Return [x, y] of the center of cell containing provided text 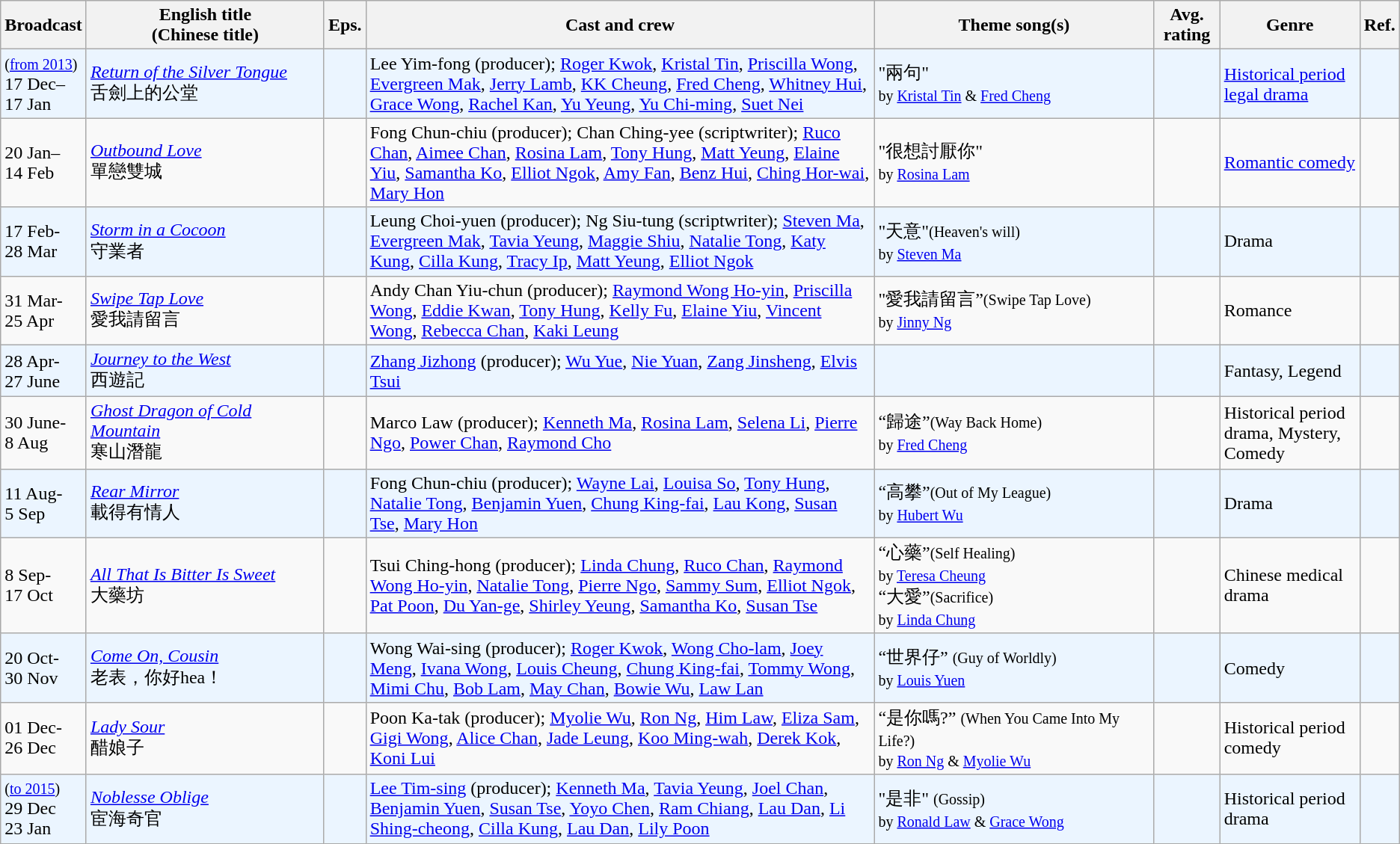
Romantic comedy [1289, 163]
Zhang Jizhong (producer); Wu Yue, Nie Yuan, Zang Jinsheng, Elvis Tsui [620, 371]
Historical period drama, Mystery, Comedy [1289, 434]
“歸途”(Way Back Home)by Fred Cheng [1014, 434]
"很想討厭你"by Rosina Lam [1014, 163]
17 Feb-28 Mar [43, 241]
Romance [1289, 310]
Avg. rating [1187, 25]
Rear Mirror載得有情人 [205, 503]
(from 2013)17 Dec–17 Jan [43, 84]
Ref. [1379, 25]
20 Jan–14 Feb [43, 163]
"是非" (Gossip)by Ronald Law & Grace Wong [1014, 809]
Fong Chun-chiu (producer); Wayne Lai, Louisa So, Tony Hung, Natalie Tong, Benjamin Yuen, Chung King-fai, Lau Kong, Susan Tse, Mary Hon [620, 503]
11 Aug-5 Sep [43, 503]
"愛我請留言”(Swipe Tap Love)by Jinny Ng [1014, 310]
(to 2015)29 Dec23 Jan [43, 809]
Historical period comedy [1289, 739]
Historical period drama [1289, 809]
01 Dec-26 Dec [43, 739]
Ghost Dragon of Cold Mountain寒山潛龍 [205, 434]
Genre [1289, 25]
Journey to the West西遊記 [205, 371]
Fantasy, Legend [1289, 371]
English title (Chinese title) [205, 25]
Broadcast [43, 25]
30 June-8 Aug [43, 434]
Poon Ka-tak (producer); Myolie Wu, Ron Ng, Him Law, Eliza Sam, Gigi Wong, Alice Chan, Jade Leung, Koo Ming-wah, Derek Kok, Koni Lui [620, 739]
Historical period legal drama [1289, 84]
Cast and crew [620, 25]
“心藥”(Self Healing)by Teresa Cheung “大愛”(Sacrifice)by Linda Chung [1014, 585]
“世界仔” (Guy of Worldly)by Louis Yuen [1014, 668]
Swipe Tap Love愛我請留言 [205, 310]
8 Sep-17 Oct [43, 585]
Comedy [1289, 668]
Chinese medical drama [1289, 585]
Lady Sour 醋娘子 [205, 739]
Return of the Silver Tongue舌劍上的公堂 [205, 84]
Come On, Cousin 老表，你好hea！ [205, 668]
28 Apr-27 June [43, 371]
Marco Law (producer); Kenneth Ma, Rosina Lam, Selena Li, Pierre Ngo, Power Chan, Raymond Cho [620, 434]
20 Oct-30 Nov [43, 668]
31 Mar-25 Apr [43, 310]
Theme song(s) [1014, 25]
Storm in a Cocoon守業者 [205, 241]
Outbound Love單戀雙城 [205, 163]
“高攀”(Out of My League)by Hubert Wu [1014, 503]
Noblesse Oblige 宦海奇官 [205, 809]
All That Is Bitter Is Sweet 大藥坊 [205, 585]
“是你嗎?” (When You Came Into My Life?)by Ron Ng & Myolie Wu [1014, 739]
Eps. [345, 25]
"天意"(Heaven's will)by Steven Ma [1014, 241]
"兩句" by Kristal Tin & Fred Cheng [1014, 84]
